Identify which cell holds the provided text, then report its (x, y) central coordinate. 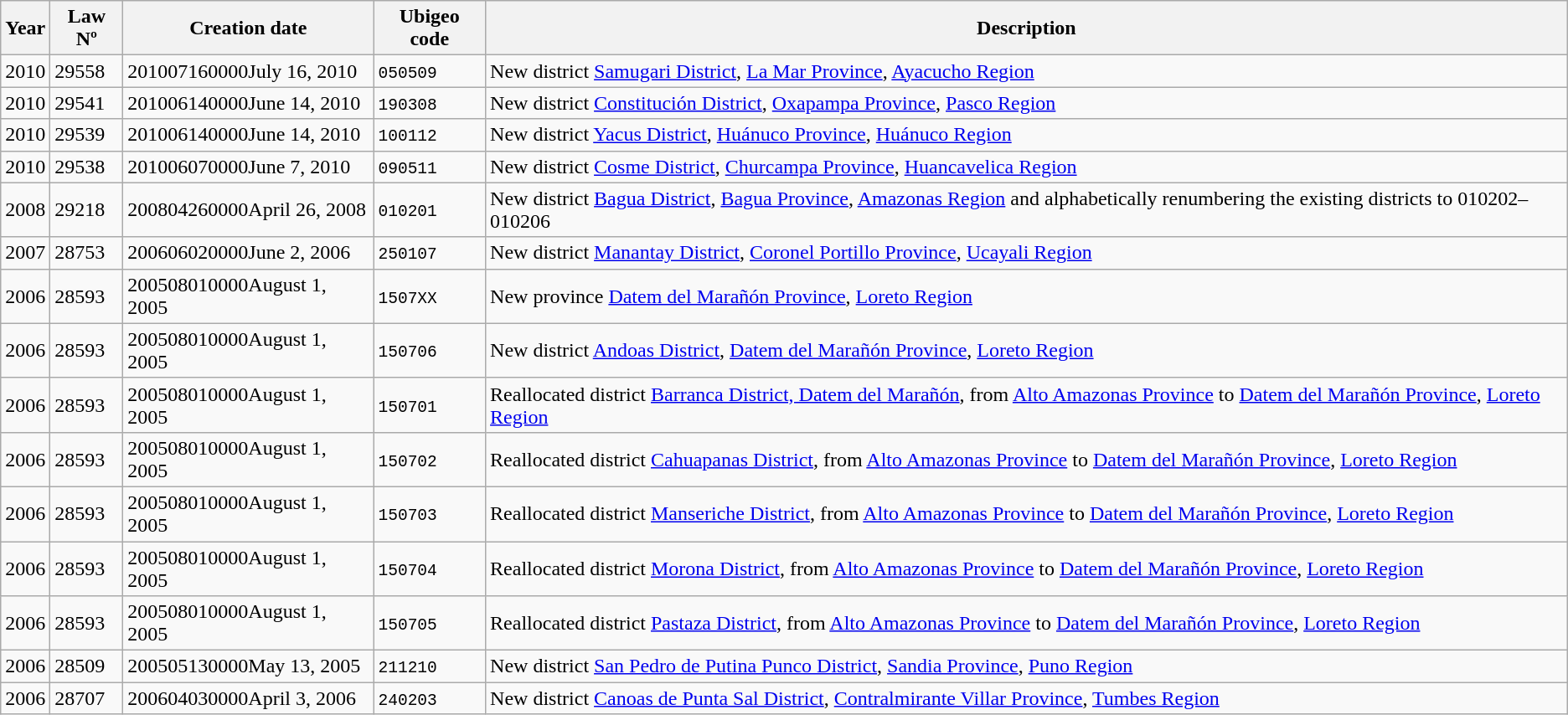
150705 (430, 623)
2007 (25, 253)
29541 (87, 103)
Reallocated district Pastaza District, from Alto Amazonas Province to Datem del Marañón Province, Loreto Region (1027, 623)
29538 (87, 167)
Reallocated district Cahuapanas District, from Alto Amazonas Province to Datem del Marañón Province, Loreto Region (1027, 459)
150702 (430, 459)
28509 (87, 666)
200604030000April 3, 2006 (248, 698)
Reallocated district Barranca District, Datem del Marañón, from Alto Amazonas Province to Datem del Marañón Province, Loreto Region (1027, 405)
Year (25, 28)
150703 (430, 514)
Ubigeo code (430, 28)
240203 (430, 698)
Description (1027, 28)
New province Datem del Marañón Province, Loreto Region (1027, 296)
201006070000June 7, 2010 (248, 167)
Law Nº (87, 28)
250107 (430, 253)
1507XX (430, 296)
050509 (430, 71)
New district San Pedro de Putina Punco District, Sandia Province, Puno Region (1027, 666)
New district Canoas de Punta Sal District, Contralmirante Villar Province, Tumbes Region (1027, 698)
New district Constitución District, Oxapampa Province, Pasco Region (1027, 103)
211210 (430, 666)
Reallocated district Morona District, from Alto Amazonas Province to Datem del Marañón Province, Loreto Region (1027, 568)
Reallocated district Manseriche District, from Alto Amazonas Province to Datem del Marañón Province, Loreto Region (1027, 514)
28707 (87, 698)
28753 (87, 253)
090511 (430, 167)
150701 (430, 405)
200505130000May 13, 2005 (248, 666)
New district Cosme District, Churcampa Province, Huancavelica Region (1027, 167)
201007160000July 16, 2010 (248, 71)
010201 (430, 209)
100112 (430, 135)
2008 (25, 209)
Creation date (248, 28)
29539 (87, 135)
150706 (430, 350)
New district Samugari District, La Mar Province, Ayacucho Region (1027, 71)
190308 (430, 103)
New district Bagua District, Bagua Province, Amazonas Region and alphabetically renumbering the existing districts to 010202–010206 (1027, 209)
150704 (430, 568)
200606020000June 2, 2006 (248, 253)
New district Manantay District, Coronel Portillo Province, Ucayali Region (1027, 253)
New district Yacus District, Huánuco Province, Huánuco Region (1027, 135)
200804260000April 26, 2008 (248, 209)
New district Andoas District, Datem del Marañón Province, Loreto Region (1027, 350)
29558 (87, 71)
29218 (87, 209)
